From the cell containing the given text, extract its center point as (x, y) coordinate. 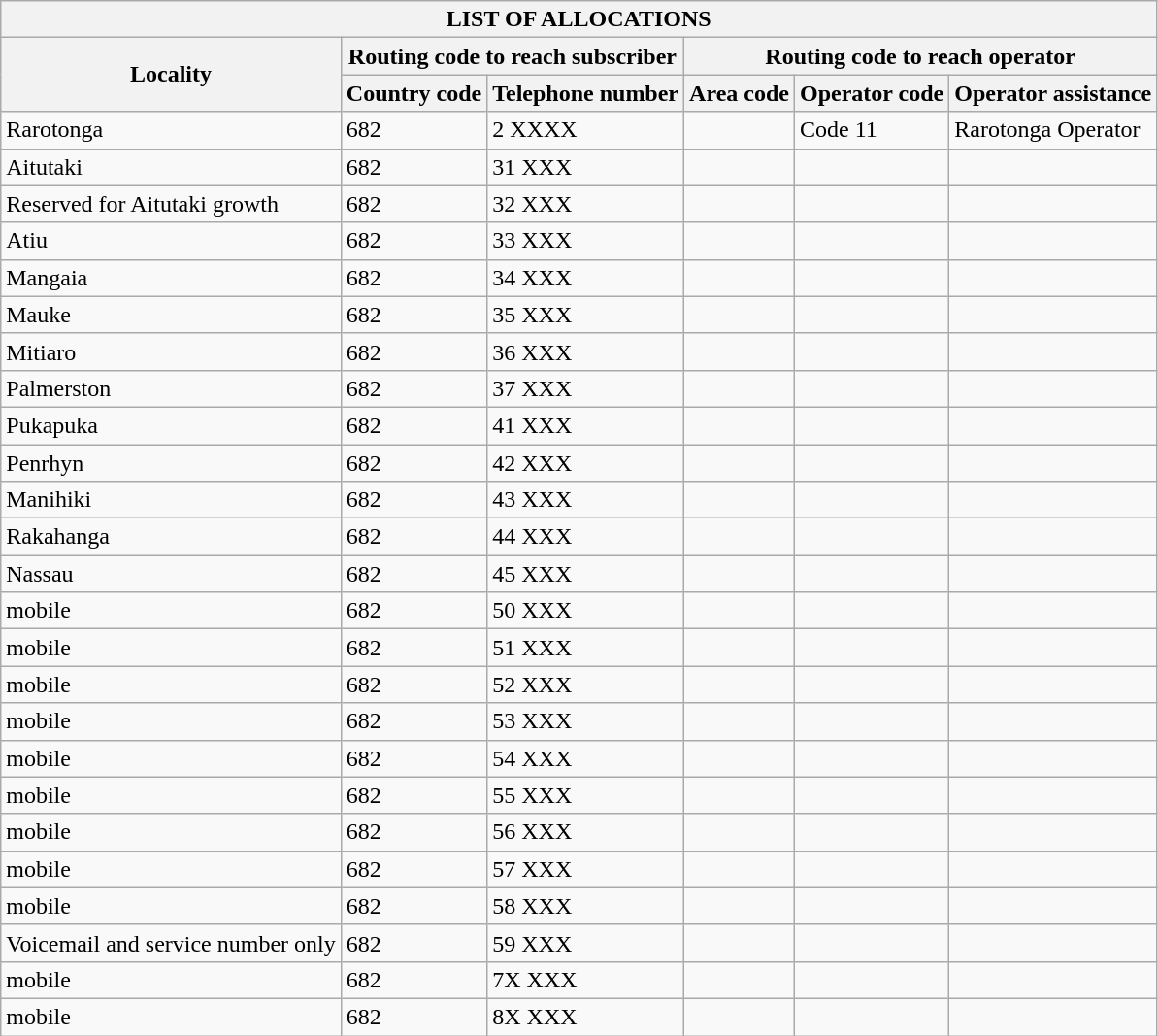
Area code (740, 93)
56 XXX (586, 832)
Telephone number (586, 93)
Operator assistance (1053, 93)
Routing code to reach subscriber (513, 56)
33 XXX (586, 241)
Routing code to reach operator (920, 56)
Mauke (171, 315)
Rarotonga Operator (1053, 130)
Manihiki (171, 500)
51 XXX (586, 648)
Mangaia (171, 278)
Operator code (872, 93)
2 XXXX (586, 130)
32 XXX (586, 204)
Rakahanga (171, 537)
34 XXX (586, 278)
Penrhyn (171, 463)
52 XXX (586, 685)
Code 11 (872, 130)
59 XXX (586, 943)
Nassau (171, 574)
42 XXX (586, 463)
Aitutaki (171, 167)
LIST OF ALLOCATIONS (579, 19)
7X XXX (586, 980)
55 XXX (586, 795)
44 XXX (586, 537)
37 XXX (586, 388)
43 XXX (586, 500)
Palmerston (171, 388)
41 XXX (586, 425)
58 XXX (586, 906)
Country code (414, 93)
Mitiaro (171, 351)
Rarotonga (171, 130)
31 XXX (586, 167)
Pukapuka (171, 425)
57 XXX (586, 869)
35 XXX (586, 315)
Locality (171, 75)
54 XXX (586, 758)
36 XXX (586, 351)
53 XXX (586, 721)
45 XXX (586, 574)
Atiu (171, 241)
Voicemail and service number only (171, 943)
Reserved for Aitutaki growth (171, 204)
8X XXX (586, 1017)
50 XXX (586, 611)
